Pinpoint the cell where the given text exists, returning its [x, y] midpoint coordinate. 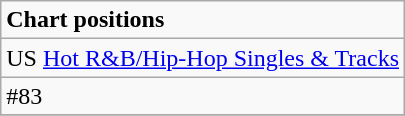
Chart positions [203, 20]
#83 [203, 96]
US Hot R&B/Hip-Hop Singles & Tracks [203, 58]
